From the cell containing the given text, extract its center point as [x, y] coordinate. 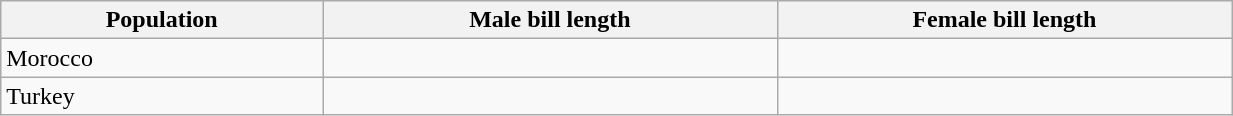
Population [162, 20]
Morocco [162, 58]
Female bill length [1004, 20]
Male bill length [550, 20]
Turkey [162, 96]
